Provide the [X, Y] coordinate of the cell's center where the given text is located.  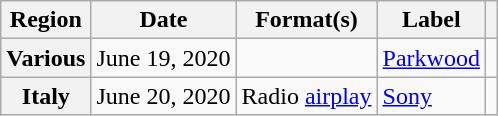
June 19, 2020 [164, 58]
Format(s) [306, 20]
Parkwood [431, 58]
Date [164, 20]
Radio airplay [306, 96]
Region [46, 20]
Italy [46, 96]
June 20, 2020 [164, 96]
Various [46, 58]
Label [431, 20]
Sony [431, 96]
